Detect which cell encompasses the target text, then output its [X, Y] center coordinate. 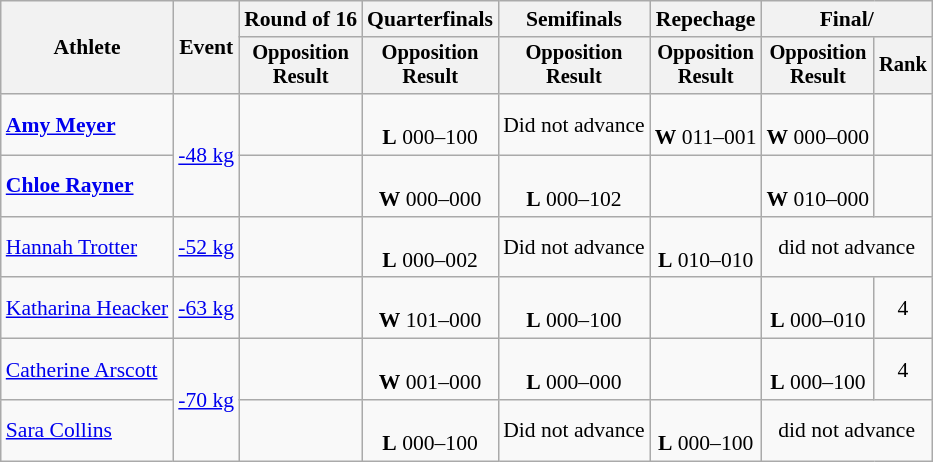
Repechage [706, 19]
-52 kg [206, 248]
-48 kg [206, 155]
L 010–010 [706, 248]
Catherine Arscott [88, 370]
W 010–000 [818, 186]
W 101–000 [430, 308]
W 011–001 [706, 124]
Round of 16 [300, 19]
-70 kg [206, 400]
Quarterfinals [430, 19]
Event [206, 48]
Amy Meyer [88, 124]
W 001–000 [430, 370]
L 000–102 [574, 186]
L 000–000 [574, 370]
Sara Collins [88, 430]
Athlete [88, 48]
Semifinals [574, 19]
L 000–010 [818, 308]
-63 kg [206, 308]
Hannah Trotter [88, 248]
Rank [903, 66]
Final/ [847, 19]
Katharina Heacker [88, 308]
L 000–002 [430, 248]
Chloe Rayner [88, 186]
